Pinpoint the cell where the given text exists, returning its (X, Y) midpoint coordinate. 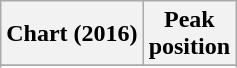
Peakposition (189, 34)
Chart (2016) (72, 34)
